Detect which cell encompasses the target text, then output its [x, y] center coordinate. 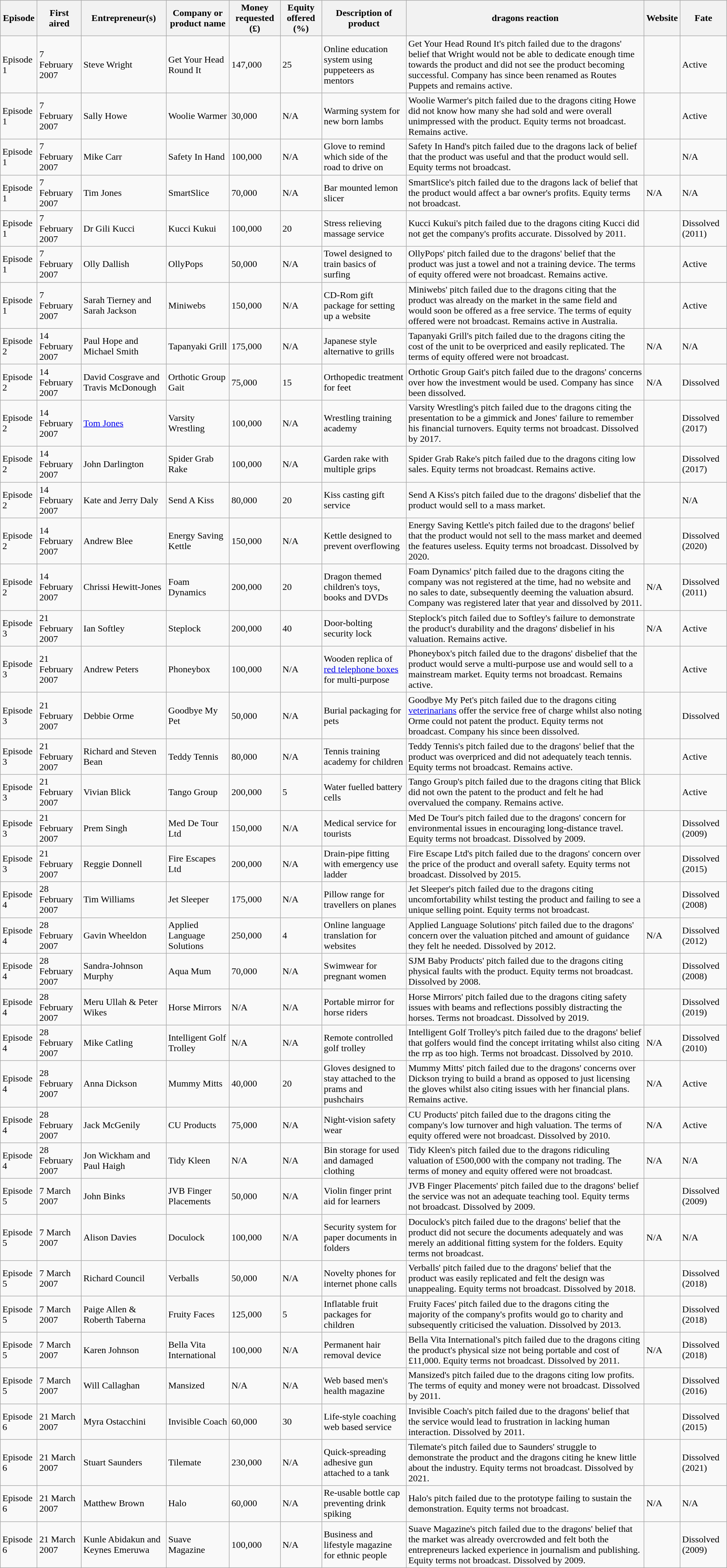
Send A Kiss [198, 500]
dragons reaction [525, 18]
Japanese style alternative to grills [364, 346]
Steve Wright [123, 65]
Goodbye My Pet [198, 716]
Richard and Steven Bean [123, 757]
Chrissi Hewitt-Jones [123, 588]
Jack McGenily [123, 1125]
Sarah Tierney and Sarah Jackson [123, 305]
Andrew Blee [123, 541]
230,000 [255, 1463]
Tom Jones [123, 423]
Quick-spreading adhesive gun attached to a tank [364, 1463]
15 [301, 382]
Night-vision safety wear [364, 1125]
Richard Council [123, 1278]
Verballs [198, 1278]
Steplock [198, 628]
Jet Sleeper [198, 900]
Online education system using puppeteers as mentors [364, 65]
Med De Tour Ltd [198, 828]
Online language translation for websites [364, 935]
Warming system for new born lambs [364, 116]
Money requested (£) [255, 18]
Dissolved (2010) [703, 1043]
Episode [19, 18]
Medical service for tourists [364, 828]
30 [301, 1421]
Fire Escapes Ltd [198, 864]
Dr Gili Kucci [123, 228]
Kunle Abidakun and Keynes Emeruwa [123, 1544]
David Cosgrave and Travis McDonough [123, 382]
Remote controlled golf trolley [364, 1043]
Burial packaging for pets [364, 716]
Glove to remind which side of the road to drive on [364, 157]
Tango Group [198, 792]
Equity offered (%) [301, 18]
Orthotic Group Gait's pitch failed due to the dragons' concerns over how the investment would be used. Company has since been dissolved. [525, 382]
Energy Saving Kettle [198, 541]
Dissolved (2016) [703, 1386]
Halo [198, 1503]
4 [301, 935]
Bin storage for used and damaged clothing [364, 1161]
First aired [59, 18]
Novelty phones for internet phone calls [364, 1278]
Mike Catling [123, 1043]
SmartSlice's pitch failed due to the dragons lack of belief that the product would affect a bar owner's profits. Equity terms not broadcast. [525, 193]
SJM Baby Products' pitch failed due to the dragons citing physical faults with the product. Equity terms not broadcast. Dissolved by 2008. [525, 971]
Prem Singh [123, 828]
Stress relieving massage service [364, 228]
CD-Rom gift package for setting up a website [364, 305]
25 [301, 65]
SmartSlice [198, 193]
Dissolved (2021) [703, 1463]
Intelligent Golf Trolley [198, 1043]
Sandra-Johnson Murphy [123, 971]
Doculock [198, 1237]
CU Products [198, 1125]
Get Your Head Round It [198, 65]
40,000 [255, 1083]
Life-style coaching web based service [364, 1421]
Wrestling training academy [364, 423]
Wooden replica of red telephone boxes for multi-purpose [364, 669]
Kate and Jerry Daly [123, 500]
Bella Vita International [198, 1350]
Orthotic Group Gait [198, 382]
Phoneybox [198, 669]
Mansized [198, 1386]
Water fuelled battery cells [364, 792]
Fruity Faces [198, 1314]
Pillow range for travellers on planes [364, 900]
Vivian Blick [123, 792]
Karen Johnson [123, 1350]
Send A Kiss's pitch failed due to the dragons' disbelief that the product would sell to a mass market. [525, 500]
Andrew Peters [123, 669]
Spider Grab Rake [198, 464]
Invisible Coach [198, 1421]
Steplock's pitch failed due to Softley's failure to demonstrate the product's durability and the dragons' disbelief in his valuation. Remains active. [525, 628]
Jon Wickham and Paul Haigh [123, 1161]
Orthopedic treatment for feet [364, 382]
Tidy Kleen [198, 1161]
Company or product name [198, 18]
JVB Finger Placements [198, 1196]
Stuart Saunders [123, 1463]
Dissolved (2020) [703, 541]
John Darlington [123, 464]
John Binks [123, 1196]
Tim Jones [123, 193]
Will Callaghan [123, 1386]
OllyPops [198, 264]
Debbie Orme [123, 716]
Security system for paper documents in folders [364, 1237]
Anna Dickson [123, 1083]
Ian Softley [123, 628]
Tennis training academy for children [364, 757]
Violin finger print aid for learners [364, 1196]
Tapanyaki Grill [198, 346]
Fate [703, 18]
Kettle designed to prevent overflowing [364, 541]
Myra Ostacchini [123, 1421]
Mummy Mitts [198, 1083]
Paige Allen & Roberth Taberna [123, 1314]
Foam Dynamics [198, 588]
Website [662, 18]
125,000 [255, 1314]
Kiss casting gift service [364, 500]
Varsity Wrestling [198, 423]
Garden rake with multiple grips [364, 464]
Drain-pipe fitting with emergency use ladder [364, 864]
Teddy Tennis [198, 757]
Gavin Wheeldon [123, 935]
Kucci Kukui [198, 228]
Halo's pitch failed due to the prototype failing to sustain the demonstration. Equity terms not broadcast. [525, 1503]
Entrepreneur(s) [123, 18]
Matthew Brown [123, 1503]
Door-bolting security lock [364, 628]
Safety In Hand [198, 157]
Tim Williams [123, 900]
Miniwebs [198, 305]
Olly Dallish [123, 264]
Horse Mirrors [198, 1007]
Aqua Mum [198, 971]
147,000 [255, 65]
Towel designed to train basics of surfing [364, 264]
Spider Grab Rake's pitch failed due to the dragons citing low sales. Equity terms not broadcast. Remains active. [525, 464]
Portable mirror for horse riders [364, 1007]
Suave Magazine [198, 1544]
Woolie Warmer [198, 116]
Bar mounted lemon slicer [364, 193]
Kucci Kukui's pitch failed due to the dragons citing Kucci did not get the company's profits accurate. Dissolved by 2011. [525, 228]
40 [301, 628]
Invisible Coach's pitch failed due to the dragons' belief that the service would lead to frustration in lacking human interaction. Dissolved by 2011. [525, 1421]
Gloves designed to stay attached to the prams and pushchairs [364, 1083]
Reggie Donnell [123, 864]
Dragon themed children's toys, books and DVDs [364, 588]
Mansized's pitch failed due to the dragons citing low profits. The terms of equity and money were not broadcast. Dissolved by 2011. [525, 1386]
Business and lifestyle magazine for ethnic people [364, 1544]
Sally Howe [123, 116]
Dissolved (2019) [703, 1007]
Inflatable fruit packages for children [364, 1314]
Applied Language Solutions [198, 935]
Description of product [364, 18]
Permanent hair removal device [364, 1350]
30,000 [255, 116]
Swimwear for pregnant women [364, 971]
Mike Carr [123, 157]
Paul Hope and Michael Smith [123, 346]
250,000 [255, 935]
Alison Davies [123, 1237]
Dissolved (2012) [703, 935]
Meru Ullah & Peter Wikes [123, 1007]
Tilemate [198, 1463]
Web based men's health magazine [364, 1386]
Re-usable bottle cap preventing drink spiking [364, 1503]
